Locate the cell with the specified text and output its (X, Y) center coordinate. 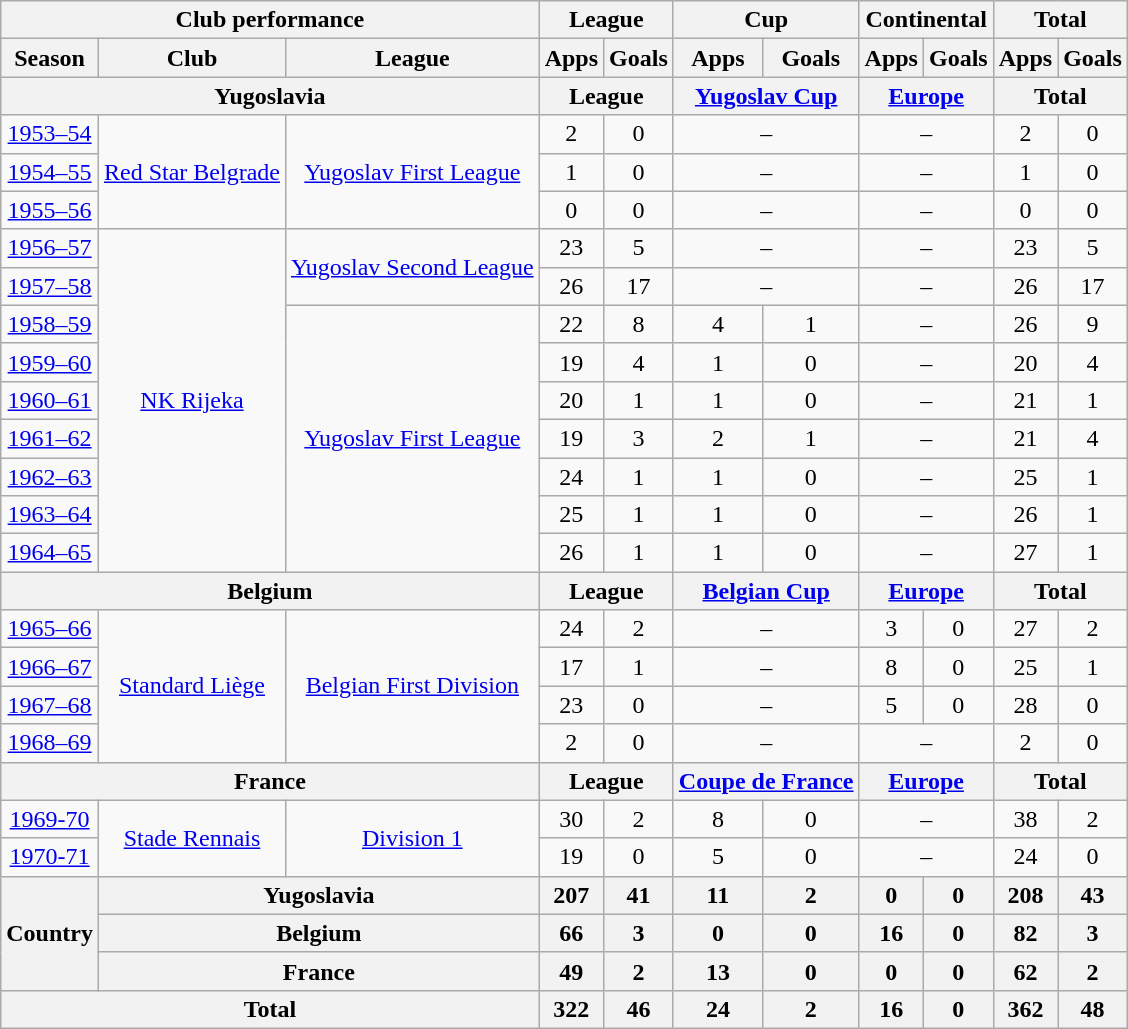
1970-71 (50, 857)
1964–65 (50, 553)
22 (571, 324)
62 (1025, 971)
1956–57 (50, 248)
1965–66 (50, 629)
30 (571, 819)
Continental (926, 20)
1954–55 (50, 172)
1959–60 (50, 362)
362 (1025, 1009)
1966–67 (50, 667)
1960–61 (50, 400)
Season (50, 58)
1968–69 (50, 743)
1967–68 (50, 705)
NK Rijeka (192, 400)
Coupe de France (766, 781)
9 (1093, 324)
46 (639, 1009)
Yugoslav Second League (412, 267)
1969-70 (50, 819)
1961–62 (50, 438)
11 (718, 895)
Club performance (270, 20)
Belgian First Division (412, 686)
Division 1 (412, 838)
208 (1025, 895)
82 (1025, 933)
38 (1025, 819)
49 (571, 971)
Club (192, 58)
Stade Rennais (192, 838)
13 (718, 971)
28 (1025, 705)
1957–58 (50, 286)
43 (1093, 895)
1953–54 (50, 134)
Belgian Cup (766, 591)
Standard Liège (192, 686)
48 (1093, 1009)
207 (571, 895)
Country (50, 933)
1958–59 (50, 324)
322 (571, 1009)
41 (639, 895)
1962–63 (50, 477)
Red Star Belgrade (192, 172)
1963–64 (50, 515)
Yugoslav Cup (766, 96)
Cup (766, 20)
1955–56 (50, 210)
66 (571, 933)
